Find where the given text appears and provide that cell's center as (X, Y) coordinate. 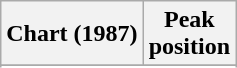
Peakposition (189, 34)
Chart (1987) (72, 34)
